Extract the (X, Y) coordinate from the center of the cell holding the provided text.  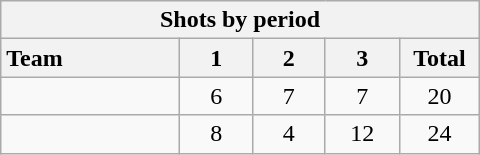
2 (288, 58)
1 (216, 58)
8 (216, 134)
Team (90, 58)
4 (288, 134)
6 (216, 96)
Shots by period (240, 20)
12 (362, 134)
Total (440, 58)
24 (440, 134)
3 (362, 58)
20 (440, 96)
